Provide the (X, Y) coordinate of the cell's center where the given text is located.  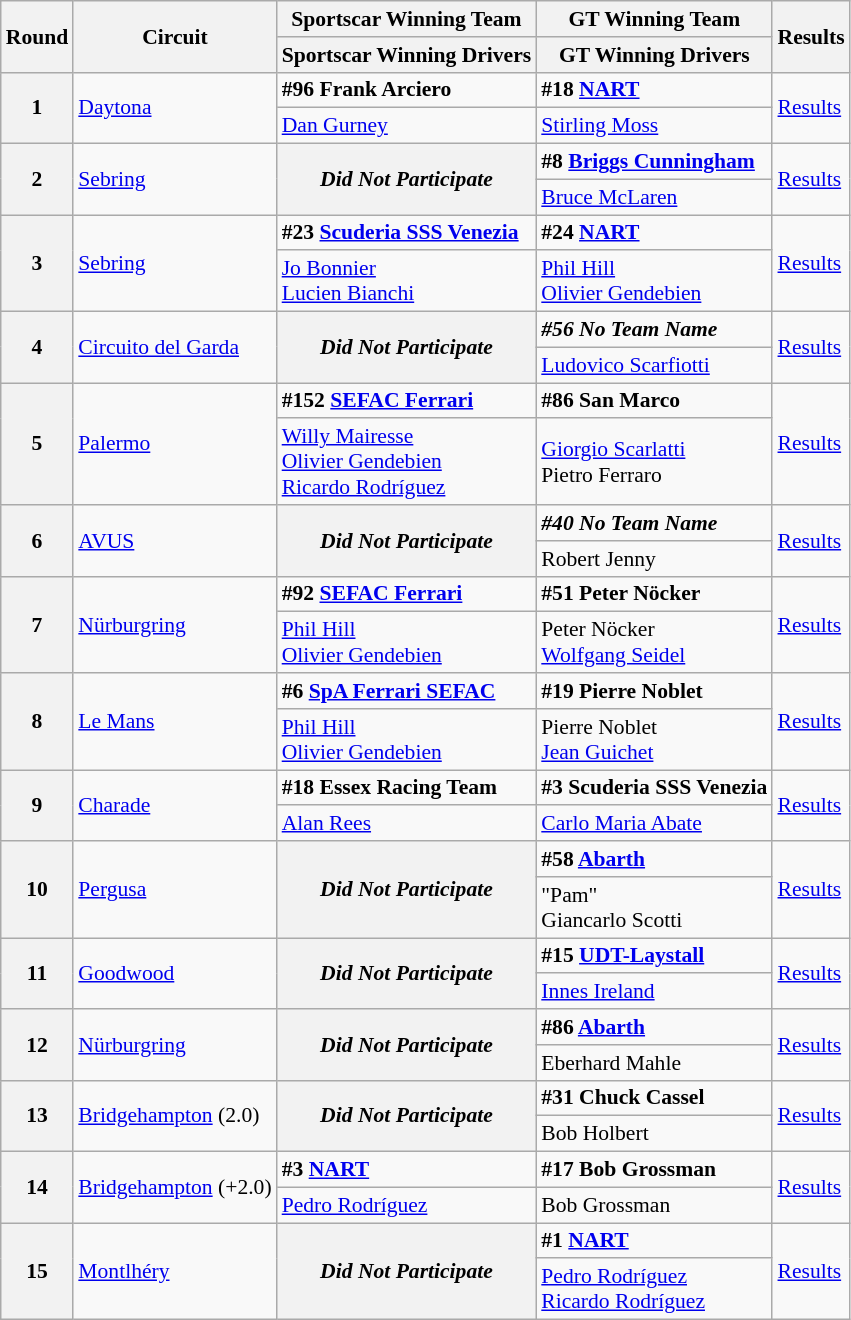
#58 Abarth (654, 859)
AVUS (174, 540)
#96 Frank Arciero (407, 90)
Circuito del Garda (174, 348)
Le Mans (174, 722)
#19 Pierre Noblet (654, 691)
#8 Briggs Cunningham (654, 162)
#23 Scuderia SSS Venezia (407, 233)
Willy Mairesse Olivier Gendebien Ricardo Rodríguez (407, 462)
#18 Essex Racing Team (407, 788)
11 (38, 974)
Goodwood (174, 974)
Bob Grossman (654, 1205)
2 (38, 180)
Ludovico Scarfiotti (654, 365)
6 (38, 540)
Alan Rees (407, 824)
Sportscar Winning Drivers (407, 55)
#3 NART (407, 1170)
Sportscar Winning Team (407, 19)
GT Winning Team (654, 19)
#86 Abarth (654, 1027)
4 (38, 348)
13 (38, 1116)
#15 UDT-Laystall (654, 956)
1 (38, 108)
Palermo (174, 444)
14 (38, 1188)
Pergusa (174, 890)
10 (38, 890)
Circuit (174, 36)
Charade (174, 806)
Bob Holbert (654, 1134)
#40 No Team Name (654, 523)
#18 NART (654, 90)
#17 Bob Grossman (654, 1170)
9 (38, 806)
Pedro Rodríguez Ricardo Rodríguez (654, 1290)
8 (38, 722)
#24 NART (654, 233)
Montlhéry (174, 1272)
#51 Peter Nöcker (654, 594)
Dan Gurney (407, 126)
Robert Jenny (654, 559)
15 (38, 1272)
#92 SEFAC Ferrari (407, 594)
7 (38, 624)
GT Winning Drivers (654, 55)
Giorgio Scarlatti Pietro Ferraro (654, 462)
Round (38, 36)
Bridgehampton (2.0) (174, 1116)
3 (38, 264)
Innes Ireland (654, 992)
Bruce McLaren (654, 197)
#86 San Marco (654, 401)
#3 Scuderia SSS Venezia (654, 788)
Daytona (174, 108)
"Pam" Giancarlo Scotti (654, 908)
#1 NART (654, 1241)
5 (38, 444)
Carlo Maria Abate (654, 824)
#56 No Team Name (654, 330)
#152 SEFAC Ferrari (407, 401)
Jo Bonnier Lucien Bianchi (407, 282)
Eberhard Mahle (654, 1063)
Bridgehampton (+2.0) (174, 1188)
Pierre Noblet Jean Guichet (654, 740)
Stirling Moss (654, 126)
12 (38, 1044)
Peter Nöcker Wolfgang Seidel (654, 642)
#6 SpA Ferrari SEFAC (407, 691)
#31 Chuck Cassel (654, 1098)
Pedro Rodríguez (407, 1205)
